Determine the (X, Y) coordinate at the center of the cell enclosing the given text.  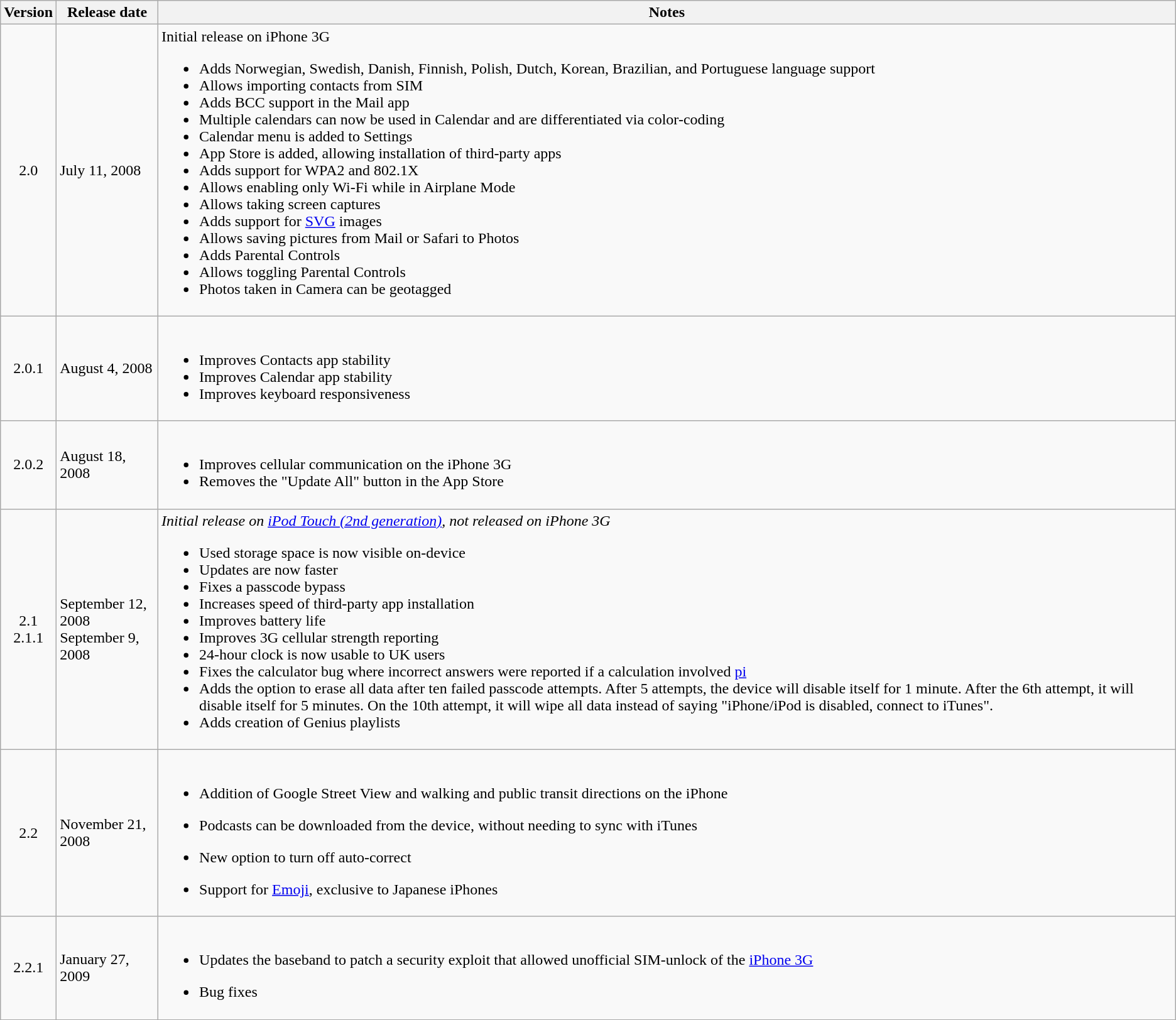
2.2 (29, 833)
2.0.2 (29, 465)
Improves Contacts app stabilityImproves Calendar app stabilityImproves keyboard responsiveness (667, 368)
2.12.1.1 (29, 629)
Improves cellular communication on the iPhone 3GRemoves the "Update All" button in the App Store (667, 465)
Updates the baseband to patch a security exploit that allowed unofficial SIM-unlock of the iPhone 3GBug fixes (667, 968)
Notes (667, 13)
August 18, 2008 (107, 465)
Release date (107, 13)
2.0 (29, 170)
January 27, 2009 (107, 968)
August 4, 2008 (107, 368)
July 11, 2008 (107, 170)
November 21, 2008 (107, 833)
Version (29, 13)
2.2.1 (29, 968)
September 12, 2008September 9, 2008 (107, 629)
2.0.1 (29, 368)
